Scan for the cell matching the given text and deliver its [X, Y] coordinate at center. 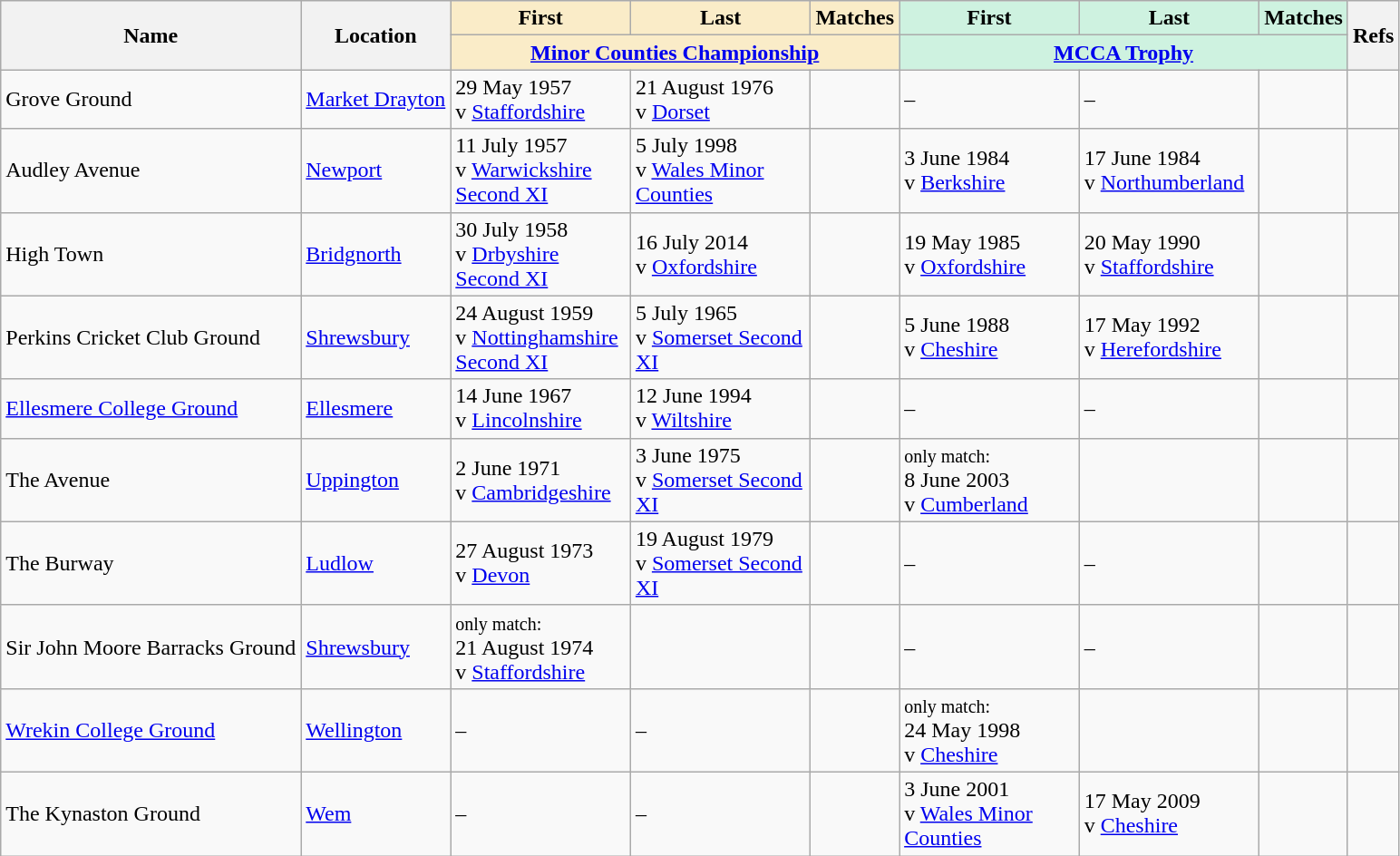
17 May 1992v Herefordshire [1170, 337]
3 June 2001v Wales Minor Counties [990, 813]
20 May 1990v Staffordshire [1170, 254]
5 July 1998v Wales Minor Counties [720, 170]
5 June 1988v Cheshire [990, 337]
Newport [375, 170]
Name [151, 35]
Market Drayton [375, 100]
Ellesmere College Ground [151, 408]
Minor Counties Championship [675, 53]
21 August 1976v Dorset [720, 100]
High Town [151, 254]
17 May 2009v Cheshire [1170, 813]
Wrekin College Ground [151, 730]
16 July 2014v Oxfordshire [720, 254]
11 July 1957v Warwickshire Second XI [540, 170]
Wellington [375, 730]
Refs [1373, 35]
Uppington [375, 480]
24 August 1959v Nottinghamshire Second XI [540, 337]
Bridgnorth [375, 254]
5 July 1965v Somerset Second XI [720, 337]
only match:8 June 2003v Cumberland [990, 480]
only match:21 August 1974v Staffordshire [540, 647]
14 June 1967v Lincolnshire [540, 408]
Location [375, 35]
3 June 1984v Berkshire [990, 170]
29 May 1957v Staffordshire [540, 100]
Ludlow [375, 563]
The Kynaston Ground [151, 813]
only match:24 May 1998v Cheshire [990, 730]
Wem [375, 813]
Grove Ground [151, 100]
Sir John Moore Barracks Ground [151, 647]
Perkins Cricket Club Ground [151, 337]
2 June 1971v Cambridgeshire [540, 480]
19 August 1979v Somerset Second XI [720, 563]
19 May 1985v Oxfordshire [990, 254]
3 June 1975v Somerset Second XI [720, 480]
MCCA Trophy [1124, 53]
The Burway [151, 563]
Audley Avenue [151, 170]
17 June 1984v Northumberland [1170, 170]
27 August 1973v Devon [540, 563]
Ellesmere [375, 408]
30 July 1958v Drbyshire Second XI [540, 254]
The Avenue [151, 480]
12 June 1994v Wiltshire [720, 408]
